Return (X, Y) of the center of cell containing provided text 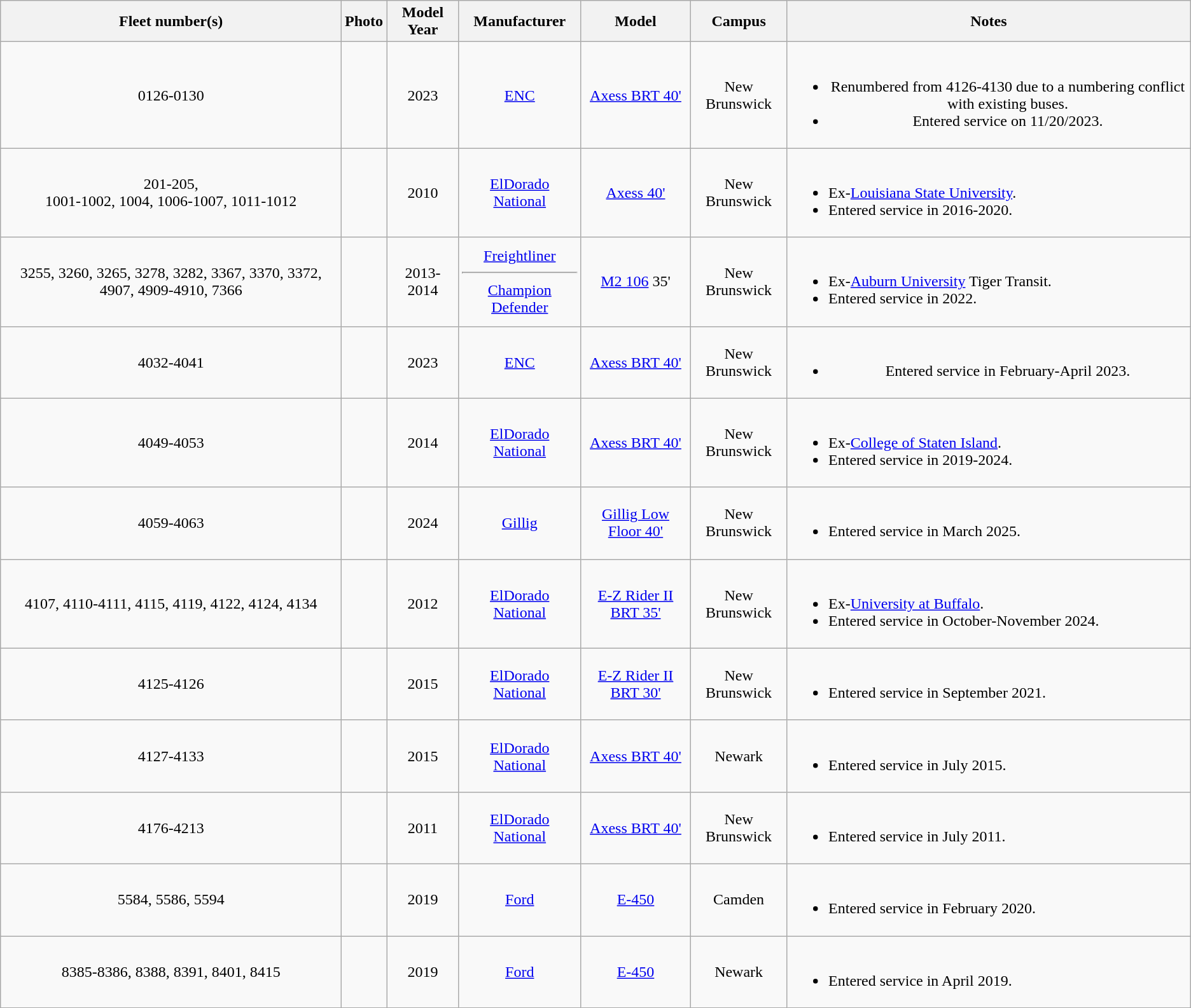
M2 106 35' (635, 282)
Model (635, 22)
201-205,1001-1002, 1004, 1006-1007, 1011-1012 (171, 193)
E-Z Rider II BRT 35' (635, 604)
8385-8386, 8388, 8391, 8401, 8415 (171, 972)
Gillig Low Floor 40' (635, 523)
4107, 4110-4111, 4115, 4119, 4122, 4124, 4134 (171, 604)
FreightlinerChampion Defender (519, 282)
Model Year (423, 22)
Entered service in March 2025. (989, 523)
5584, 5586, 5594 (171, 899)
4032-4041 (171, 362)
Entered service in September 2021. (989, 684)
4049-4053 (171, 443)
Entered service in July 2011. (989, 828)
Ex-Auburn University Tiger Transit.Entered service in 2022. (989, 282)
Campus (739, 22)
Ex-College of Staten Island.Entered service in 2019-2024. (989, 443)
2014 (423, 443)
Entered service in February 2020. (989, 899)
Photo (364, 22)
Notes (989, 22)
0126-0130 (171, 95)
Entered service in April 2019. (989, 972)
4059-4063 (171, 523)
3255, 3260, 3265, 3278, 3282, 3367, 3370, 3372, 4907, 4909-4910, 7366 (171, 282)
Manufacturer (519, 22)
Entered service in July 2015. (989, 756)
Entered service in February-April 2023. (989, 362)
2010 (423, 193)
4176-4213 (171, 828)
2012 (423, 604)
Camden (739, 899)
Renumbered from 4126-4130 due to a numbering conflict with existing buses.Entered service on 11/20/2023. (989, 95)
2013-2014 (423, 282)
2024 (423, 523)
2011 (423, 828)
Ex-Louisiana State University.Entered service in 2016-2020. (989, 193)
E-Z Rider II BRT 30' (635, 684)
4127-4133 (171, 756)
Fleet number(s) (171, 22)
4125-4126 (171, 684)
Ex-University at Buffalo.Entered service in October-November 2024. (989, 604)
Axess 40' (635, 193)
Gillig (519, 523)
